Return (X, Y) of the center of cell containing provided text 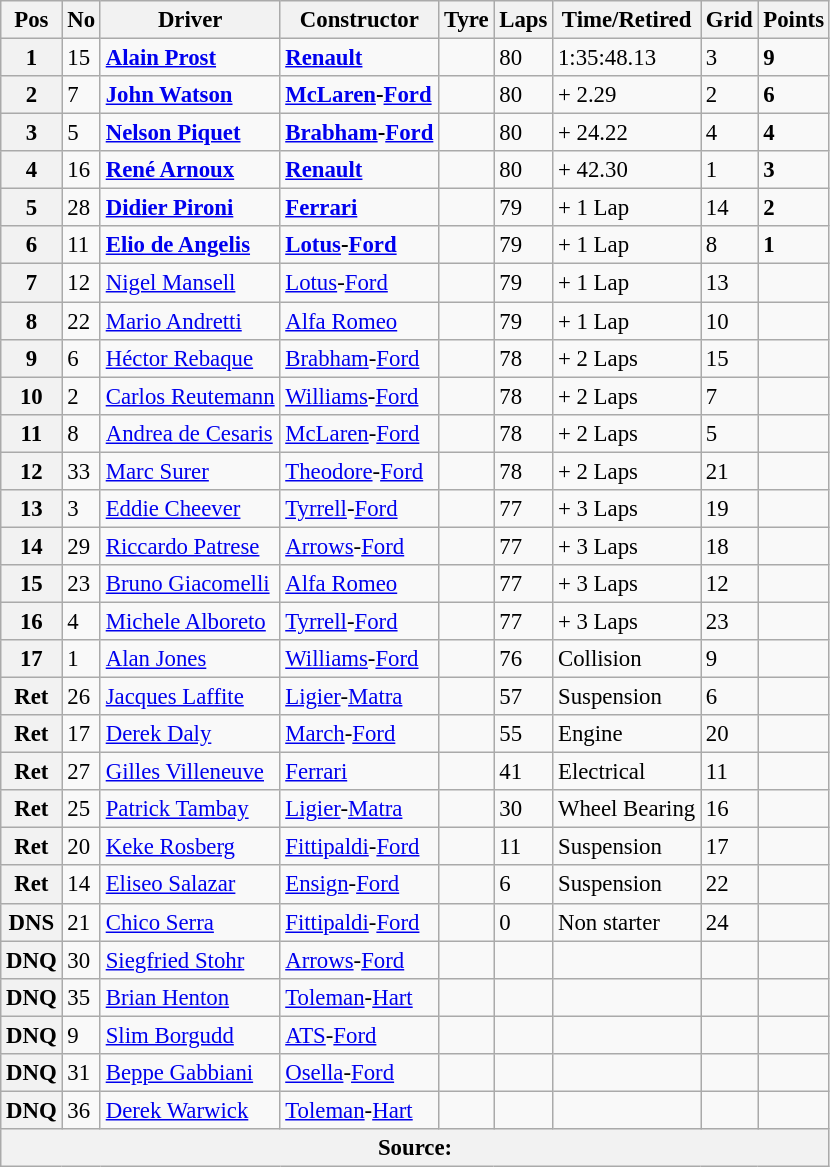
Riccardo Patrese (190, 546)
26 (81, 697)
Keke Rosberg (190, 847)
John Watson (190, 95)
57 (524, 697)
Electrical (627, 772)
41 (524, 772)
Eliseo Salazar (190, 885)
Engine (627, 734)
0 (524, 922)
Héctor Rebaque (190, 358)
Collision (627, 659)
March-Ford (360, 734)
Non starter (627, 922)
Gilles Villeneuve (190, 772)
Eddie Cheever (190, 509)
Andrea de Cesaris (190, 433)
Time/Retired (627, 20)
55 (524, 734)
Nelson Piquet (190, 133)
25 (81, 809)
Michele Alboreto (190, 621)
Siegfried Stohr (190, 960)
ATS-Ford (360, 1035)
Points (794, 20)
Alain Prost (190, 58)
29 (81, 546)
Wheel Bearing (627, 809)
Carlos Reutemann (190, 396)
Laps (524, 20)
Mario Andretti (190, 321)
27 (81, 772)
Slim Borgudd (190, 1035)
Marc Surer (190, 471)
Jacques Laffite (190, 697)
24 (730, 922)
Alan Jones (190, 659)
Didier Pironi (190, 208)
Beppe Gabbiani (190, 1073)
Patrick Tambay (190, 809)
Bruno Giacomelli (190, 584)
Constructor (360, 20)
31 (81, 1073)
+ 2.29 (627, 95)
+ 42.30 (627, 170)
Theodore-Ford (360, 471)
76 (524, 659)
Elio de Angelis (190, 245)
Tyre (466, 20)
Chico Serra (190, 922)
1:35:48.13 (627, 58)
Derek Warwick (190, 1110)
Grid (730, 20)
Brian Henton (190, 997)
18 (730, 546)
No (81, 20)
Driver (190, 20)
Pos (32, 20)
33 (81, 471)
DNS (32, 922)
Ensign-Ford (360, 885)
36 (81, 1110)
19 (730, 509)
René Arnoux (190, 170)
28 (81, 208)
35 (81, 997)
Nigel Mansell (190, 283)
Derek Daly (190, 734)
Osella-Ford (360, 1073)
Source: (416, 1148)
+ 24.22 (627, 133)
